Detect which cell encompasses the target text, then output its (x, y) center coordinate. 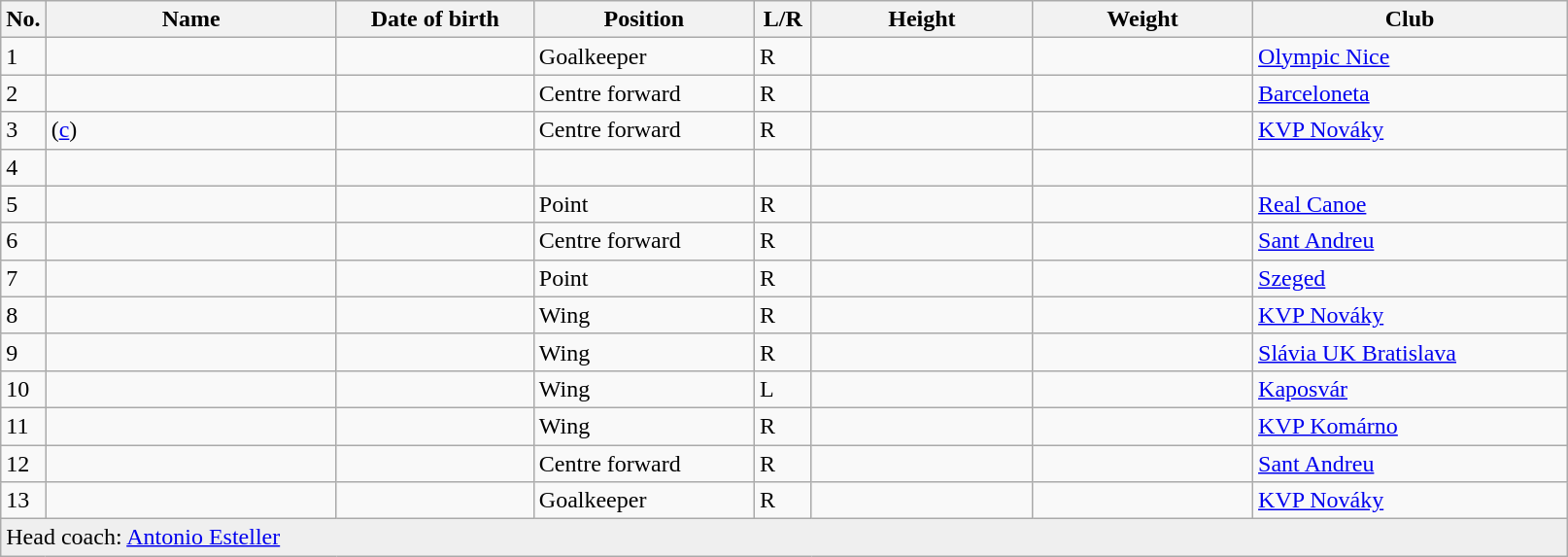
9 (23, 352)
Position (643, 19)
(c) (190, 130)
10 (23, 389)
KVP Komárno (1411, 426)
2 (23, 93)
11 (23, 426)
4 (23, 167)
6 (23, 241)
Height (921, 19)
8 (23, 315)
Head coach: Antonio Esteller (784, 538)
13 (23, 501)
5 (23, 204)
Name (190, 19)
Barceloneta (1411, 93)
Szeged (1411, 278)
7 (23, 278)
Olympic Nice (1411, 56)
Kaposvár (1411, 389)
Real Canoe (1411, 204)
Club (1411, 19)
12 (23, 464)
Weight (1142, 19)
L/R (783, 19)
Date of birth (435, 19)
1 (23, 56)
3 (23, 130)
L (783, 389)
Slávia UK Bratislava (1411, 352)
No. (23, 19)
